Scan for the cell matching the given text and deliver its [X, Y] coordinate at center. 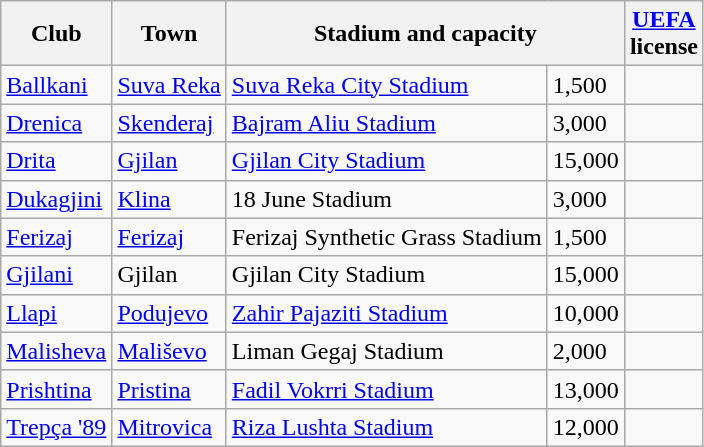
Klina [169, 199]
Ferizaj Synthetic Grass Stadium [386, 237]
Zahir Pajaziti Stadium [386, 313]
Dukagjini [56, 199]
Llapi [56, 313]
Suva Reka [169, 85]
Trepça '89 [56, 427]
Pristina [169, 389]
Mališevo [169, 351]
Riza Lushta Stadium [386, 427]
Podujevo [169, 313]
18 June Stadium [386, 199]
Skenderaj [169, 123]
Suva Reka City Stadium [386, 85]
Gjilani [56, 275]
Town [169, 34]
Mitrovica [169, 427]
Bajram Aliu Stadium [386, 123]
Ballkani [56, 85]
Prishtina [56, 389]
13,000 [586, 389]
Liman Gegaj Stadium [386, 351]
Club [56, 34]
10,000 [586, 313]
Fadil Vokrri Stadium [386, 389]
Stadium and capacity [425, 34]
12,000 [586, 427]
Drenica [56, 123]
UEFAlicense [664, 34]
2,000 [586, 351]
Malisheva [56, 351]
Drita [56, 161]
